Return the (X, Y) coordinate for the center point of the cell that contains the specified text.  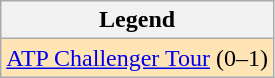
Legend (138, 20)
ATP Challenger Tour (0–1) (138, 58)
